From the cell containing the given text, extract its center point as (X, Y) coordinate. 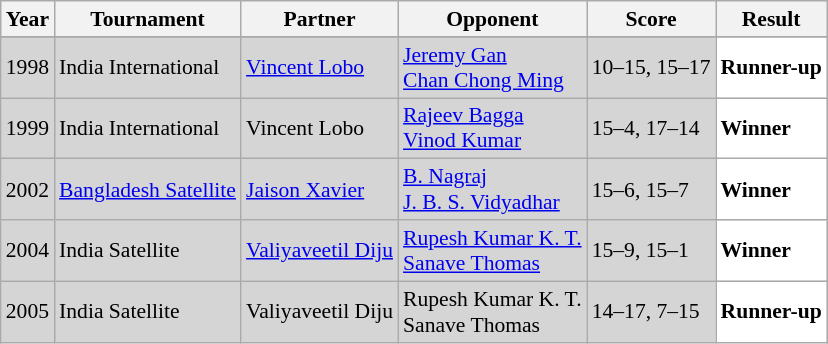
Tournament (148, 19)
2004 (28, 250)
2005 (28, 312)
15–9, 15–1 (652, 250)
15–6, 15–7 (652, 190)
10–15, 15–17 (652, 68)
1999 (28, 128)
15–4, 17–14 (652, 128)
Jeremy Gan Chan Chong Ming (492, 68)
2002 (28, 190)
Jaison Xavier (320, 190)
B. Nagraj J. B. S. Vidyadhar (492, 190)
Rajeev Bagga Vinod Kumar (492, 128)
1998 (28, 68)
Result (772, 19)
Partner (320, 19)
Bangladesh Satellite (148, 190)
Score (652, 19)
14–17, 7–15 (652, 312)
Year (28, 19)
Opponent (492, 19)
